Detect which cell encompasses the target text, then output its [x, y] center coordinate. 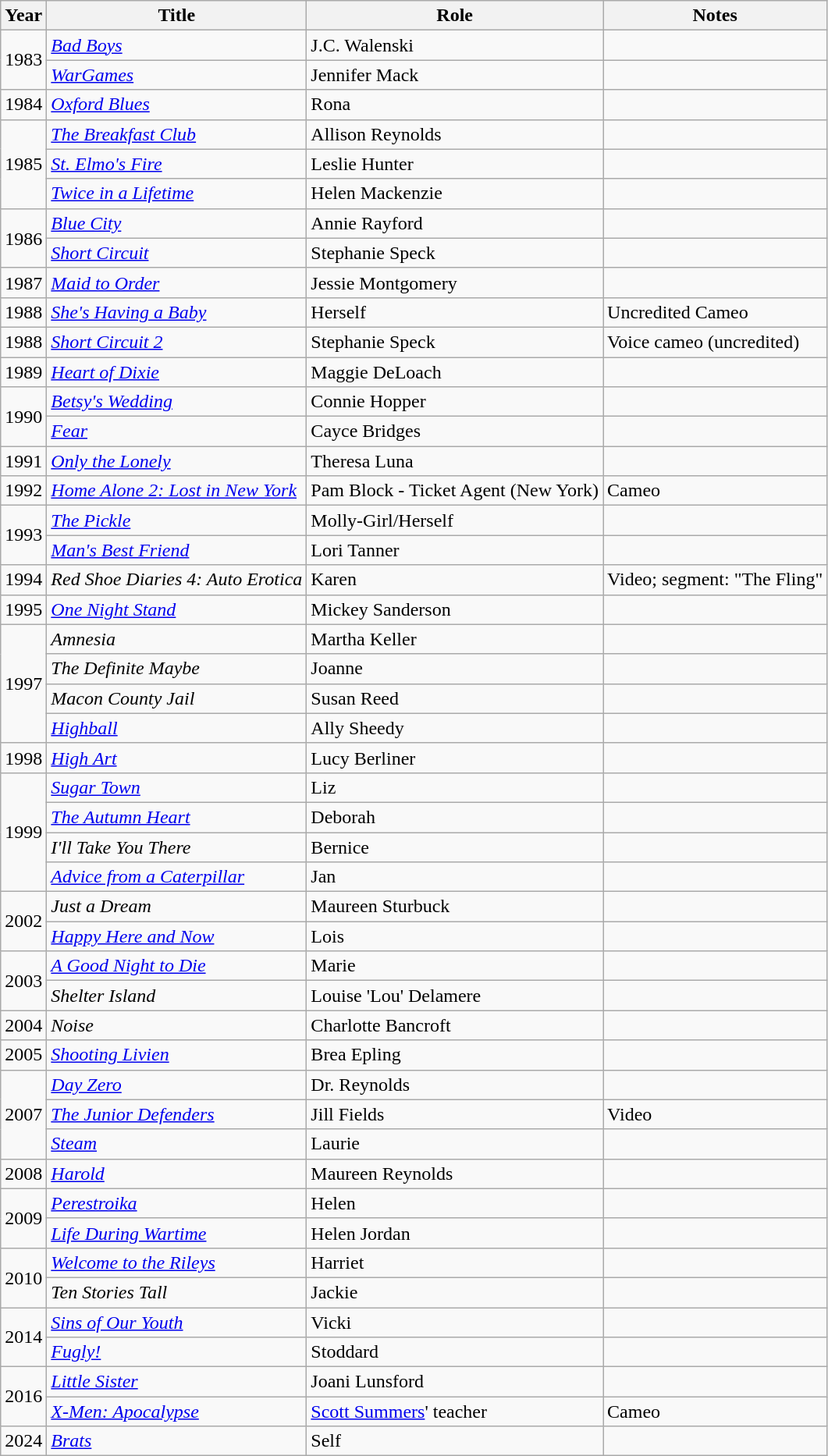
I'll Take You There [176, 847]
Uncredited Cameo [715, 312]
Liz [455, 787]
Leslie Hunter [455, 164]
Just a Dream [176, 907]
Bernice [455, 847]
1993 [23, 535]
WarGames [176, 75]
1986 [23, 238]
1992 [23, 491]
2004 [23, 1025]
Steam [176, 1144]
2005 [23, 1055]
Allison Reynolds [455, 134]
Martha Keller [455, 639]
Welcome to the Rileys [176, 1262]
Molly-Girl/Herself [455, 520]
Scott Summers' teacher [455, 1412]
Fear [176, 431]
2007 [23, 1114]
Jackie [455, 1292]
The Definite Maybe [176, 669]
Bad Boys [176, 45]
Helen Jordan [455, 1233]
High Art [176, 758]
Betsy's Wedding [176, 402]
Annie Rayford [455, 223]
Karen [455, 580]
X-Men: Apocalypse [176, 1412]
Oxford Blues [176, 105]
1984 [23, 105]
Jennifer Mack [455, 75]
One Night Stand [176, 609]
1990 [23, 417]
Video [715, 1114]
Role [455, 16]
A Good Night to Die [176, 966]
Lori Tanner [455, 550]
Only the Lonely [176, 461]
Amnesia [176, 639]
Vicki [455, 1323]
Stoddard [455, 1352]
The Autumn Heart [176, 817]
Charlotte Bancroft [455, 1025]
Helen Mackenzie [455, 194]
Joani Lunsford [455, 1382]
Twice in a Lifetime [176, 194]
Title [176, 16]
Rona [455, 105]
Laurie [455, 1144]
Video; segment: "The Fling" [715, 580]
2010 [23, 1277]
Sugar Town [176, 787]
Louise 'Lou' Delamere [455, 996]
1983 [23, 60]
Short Circuit 2 [176, 342]
Marie [455, 966]
Theresa Luna [455, 461]
Voice cameo (uncredited) [715, 342]
1987 [23, 282]
Jessie Montgomery [455, 282]
Herself [455, 312]
Harold [176, 1174]
Day Zero [176, 1085]
2008 [23, 1174]
Short Circuit [176, 253]
Red Shoe Diaries 4: Auto Erotica [176, 580]
1985 [23, 164]
Connie Hopper [455, 402]
2014 [23, 1337]
She's Having a Baby [176, 312]
Happy Here and Now [176, 936]
Brats [176, 1441]
Lucy Berliner [455, 758]
Dr. Reynolds [455, 1085]
Notes [715, 16]
Sins of Our Youth [176, 1323]
Life During Wartime [176, 1233]
Highball [176, 728]
Pam Block - Ticket Agent (New York) [455, 491]
1995 [23, 609]
1999 [23, 832]
2003 [23, 981]
Maggie DeLoach [455, 372]
Blue City [176, 223]
Home Alone 2: Lost in New York [176, 491]
St. Elmo's Fire [176, 164]
The Breakfast Club [176, 134]
Maureen Reynolds [455, 1174]
Ten Stories Tall [176, 1292]
Macon County Jail [176, 698]
Man's Best Friend [176, 550]
Ally Sheedy [455, 728]
2002 [23, 922]
Little Sister [176, 1382]
J.C. Walenski [455, 45]
Joanne [455, 669]
Harriet [455, 1262]
Jill Fields [455, 1114]
The Junior Defenders [176, 1114]
Maid to Order [176, 282]
Maureen Sturbuck [455, 907]
Jan [455, 877]
1991 [23, 461]
Susan Reed [455, 698]
Fugly! [176, 1352]
Advice from a Caterpillar [176, 877]
1997 [23, 684]
Mickey Sanderson [455, 609]
2024 [23, 1441]
Shelter Island [176, 996]
1998 [23, 758]
1989 [23, 372]
Lois [455, 936]
The Pickle [176, 520]
1994 [23, 580]
Deborah [455, 817]
Shooting Livien [176, 1055]
Year [23, 16]
2016 [23, 1397]
Heart of Dixie [176, 372]
Helen [455, 1203]
Noise [176, 1025]
Perestroika [176, 1203]
Brea Epling [455, 1055]
2009 [23, 1218]
Self [455, 1441]
Cayce Bridges [455, 431]
